Capture the cell that displays the provided text and extract its [x, y] central coordinate. 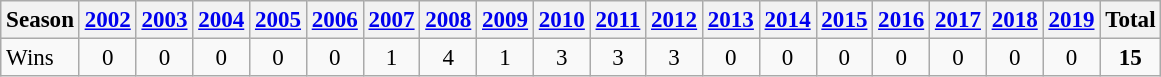
2007 [392, 20]
15 [1130, 58]
2006 [334, 20]
2014 [788, 20]
2009 [506, 20]
2011 [618, 20]
2015 [844, 20]
2005 [278, 20]
2016 [902, 20]
4 [448, 58]
2018 [1014, 20]
2002 [108, 20]
2012 [674, 20]
2003 [164, 20]
Total [1130, 20]
2019 [1072, 20]
2004 [222, 20]
2010 [562, 20]
2008 [448, 20]
2013 [730, 20]
Wins [40, 58]
Season [40, 20]
2017 [958, 20]
